Extract the [X, Y] coordinate from the center of the cell holding the provided text.  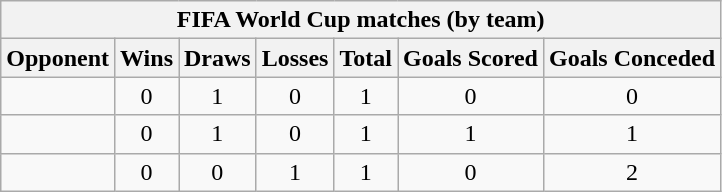
Goals Conceded [632, 58]
Total [366, 58]
Opponent [58, 58]
Wins [147, 58]
FIFA World Cup matches (by team) [361, 20]
Goals Scored [471, 58]
Losses [295, 58]
2 [632, 172]
Draws [217, 58]
